Identify which cell holds the provided text, then report its (x, y) central coordinate. 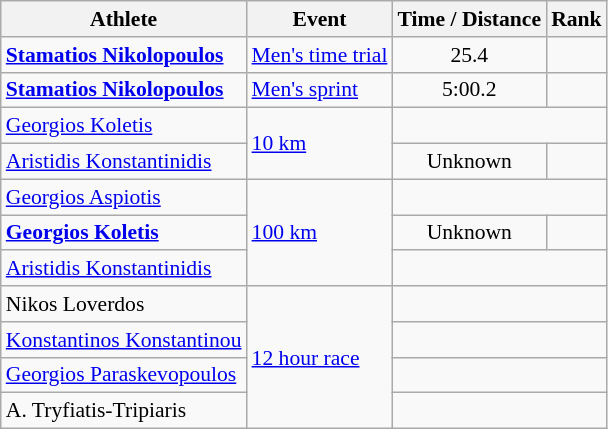
Time / Distance (469, 19)
Men's sprint (320, 90)
5:00.2 (469, 90)
Georgios Paraskevopoulos (124, 375)
10 km (320, 144)
Men's time trial (320, 55)
Rank (576, 19)
Event (320, 19)
Georgios Aspiotis (124, 197)
Athlete (124, 19)
Nikos Loverdos (124, 304)
100 km (320, 232)
Konstantinos Konstantinou (124, 340)
12 hour race (320, 357)
A. Tryfiatis-Tripiaris (124, 411)
25.4 (469, 55)
